For the text-containing cell, return its midpoint in (x, y) coordinate format. 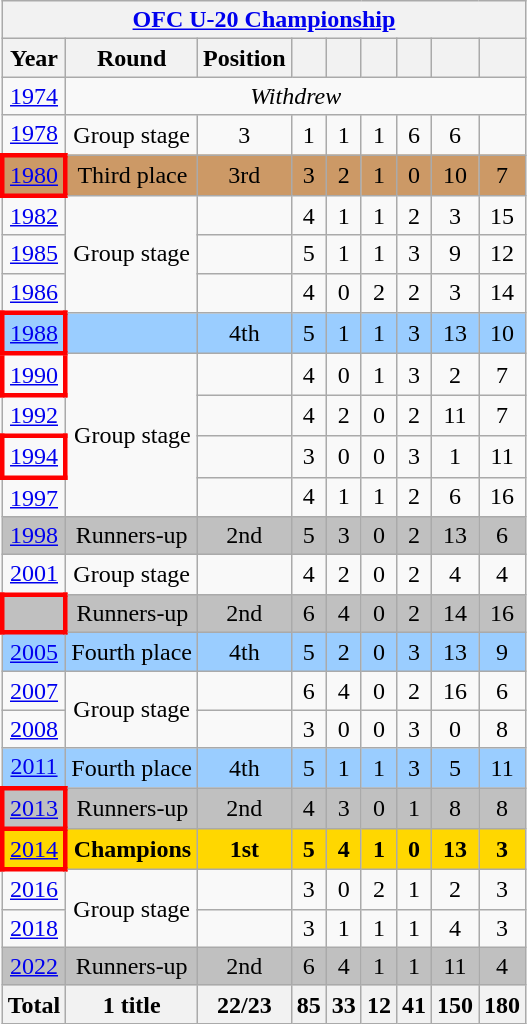
2022 (34, 966)
1988 (34, 334)
Round (132, 58)
Champions (132, 850)
22/23 (244, 1004)
1998 (34, 536)
1992 (34, 416)
Third place (132, 174)
1978 (34, 135)
15 (502, 216)
2014 (34, 850)
Total (34, 1004)
1985 (34, 254)
2016 (34, 890)
1997 (34, 497)
1974 (34, 96)
2007 (34, 691)
Year (34, 58)
2008 (34, 729)
2018 (34, 928)
2013 (34, 808)
2001 (34, 575)
Position (244, 58)
1986 (34, 293)
3rd (244, 174)
1st (244, 850)
1994 (34, 456)
180 (502, 1004)
1 title (132, 1004)
1990 (34, 374)
41 (414, 1004)
2005 (34, 652)
150 (454, 1004)
85 (308, 1004)
33 (344, 1004)
1980 (34, 174)
OFC U-20 Championship (264, 20)
2011 (34, 768)
1982 (34, 216)
Withdrew (296, 96)
